For the text-containing cell, return its midpoint in (X, Y) coordinate format. 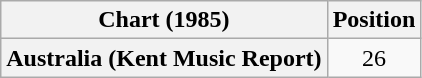
Position (374, 20)
Australia (Kent Music Report) (164, 58)
Chart (1985) (164, 20)
26 (374, 58)
